From the cell containing the given text, extract its center point as (X, Y) coordinate. 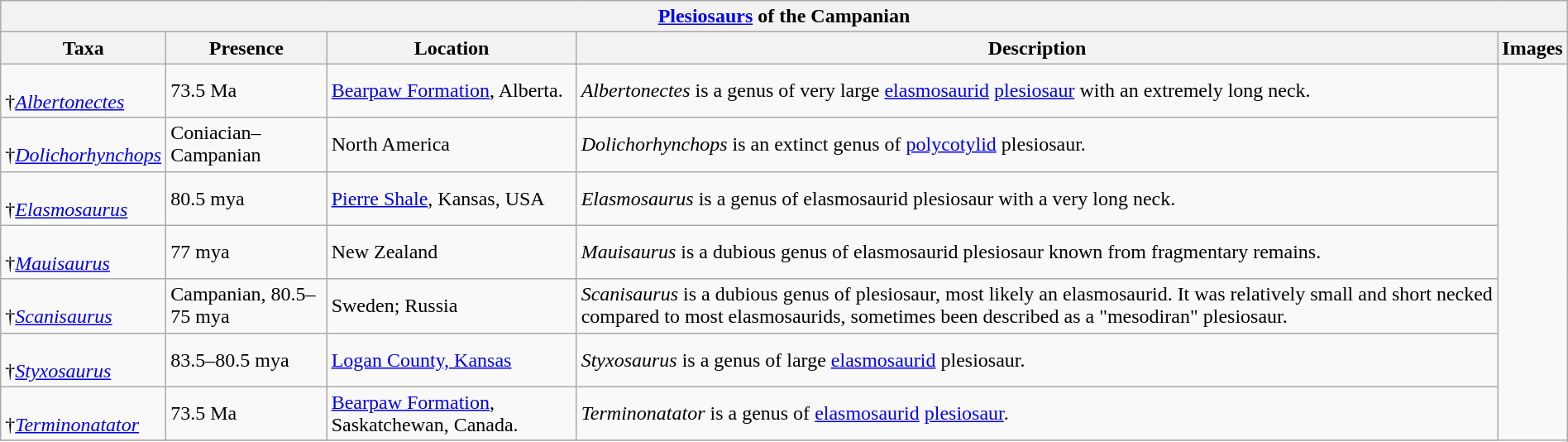
77 mya (246, 252)
New Zealand (452, 252)
†Mauisaurus (84, 252)
†Albertonectes (84, 91)
Mauisaurus is a dubious genus of elasmosaurid plesiosaur known from fragmentary remains. (1037, 252)
Campanian, 80.5–75 mya (246, 306)
Description (1037, 48)
Logan County, Kansas (452, 359)
Elasmosaurus is a genus of elasmosaurid plesiosaur with a very long neck. (1037, 199)
†Elasmosaurus (84, 199)
†Scanisaurus (84, 306)
Terminonatator is a genus of elasmosaurid plesiosaur. (1037, 414)
Presence (246, 48)
80.5 mya (246, 199)
†Dolichorhynchops (84, 144)
Bearpaw Formation, Saskatchewan, Canada. (452, 414)
Coniacian–Campanian (246, 144)
Styxosaurus is a genus of large elasmosaurid plesiosaur. (1037, 359)
Sweden; Russia (452, 306)
†Terminonatator (84, 414)
Taxa (84, 48)
Location (452, 48)
Images (1532, 48)
Plesiosaurs of the Campanian (784, 17)
Bearpaw Formation, Alberta. (452, 91)
Pierre Shale, Kansas, USA (452, 199)
†Styxosaurus (84, 359)
Dolichorhynchops is an extinct genus of polycotylid plesiosaur. (1037, 144)
Albertonectes is a genus of very large elasmosaurid plesiosaur with an extremely long neck. (1037, 91)
83.5–80.5 mya (246, 359)
North America (452, 144)
